Scan for the cell matching the given text and deliver its (X, Y) coordinate at center. 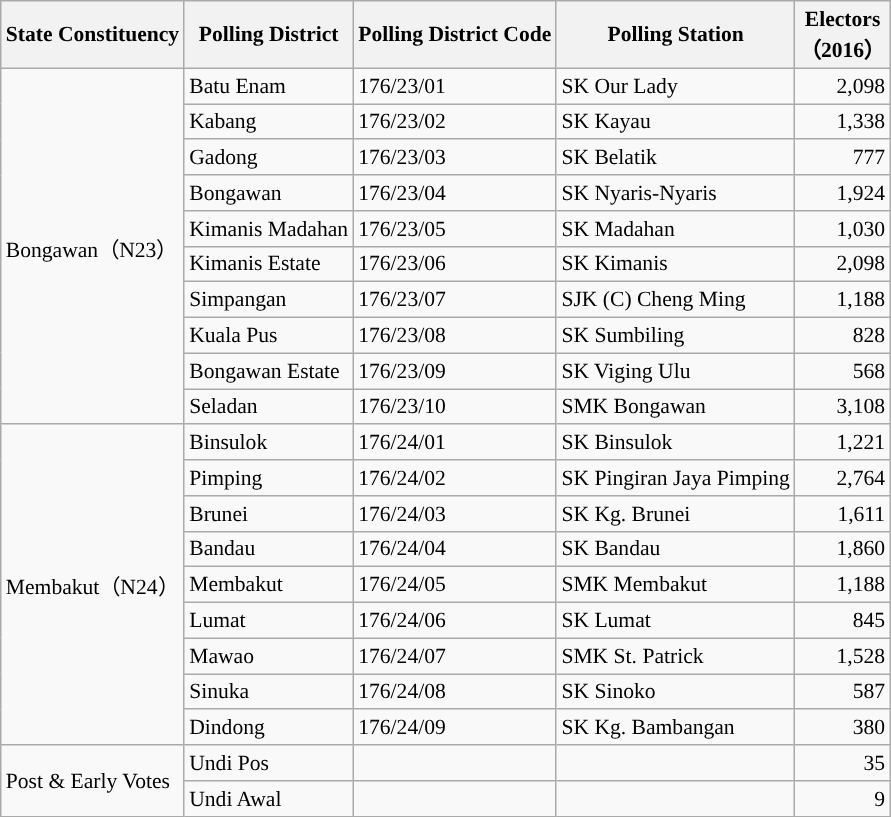
380 (842, 728)
Bongawan（N23） (92, 246)
State Constituency (92, 34)
176/24/05 (454, 585)
Gadong (268, 158)
SK Kayau (676, 122)
1,221 (842, 443)
SK Our Lady (676, 86)
9 (842, 799)
1,860 (842, 549)
176/23/04 (454, 193)
Bongawan (268, 193)
Polling District Code (454, 34)
Batu Enam (268, 86)
Kabang (268, 122)
SK Binsulok (676, 443)
Post & Early Votes (92, 780)
Undi Pos (268, 763)
1,924 (842, 193)
Electors（2016） (842, 34)
3,108 (842, 407)
2,764 (842, 478)
176/24/01 (454, 443)
Kuala Pus (268, 336)
Mawao (268, 656)
176/23/08 (454, 336)
176/23/01 (454, 86)
1,611 (842, 514)
Bongawan Estate (268, 371)
587 (842, 692)
SK Madahan (676, 229)
Pimping (268, 478)
Polling Station (676, 34)
176/24/08 (454, 692)
176/24/03 (454, 514)
Bandau (268, 549)
Dindong (268, 728)
1,528 (842, 656)
176/23/06 (454, 264)
Lumat (268, 621)
SK Sinoko (676, 692)
Kimanis Madahan (268, 229)
176/23/03 (454, 158)
845 (842, 621)
SJK (C) Cheng Ming (676, 300)
176/23/07 (454, 300)
176/23/02 (454, 122)
176/23/10 (454, 407)
176/24/06 (454, 621)
Polling District (268, 34)
Membakut（N24） (92, 586)
Simpangan (268, 300)
SK Kg. Bambangan (676, 728)
Sinuka (268, 692)
Seladan (268, 407)
SK Sumbiling (676, 336)
SK Kg. Brunei (676, 514)
SK Nyaris-Nyaris (676, 193)
568 (842, 371)
SK Viging Ulu (676, 371)
176/24/04 (454, 549)
SK Lumat (676, 621)
777 (842, 158)
SMK Membakut (676, 585)
176/23/09 (454, 371)
SK Belatik (676, 158)
Undi Awal (268, 799)
Brunei (268, 514)
SK Pingiran Jaya Pimping (676, 478)
828 (842, 336)
Membakut (268, 585)
35 (842, 763)
SK Bandau (676, 549)
SMK St. Patrick (676, 656)
176/24/02 (454, 478)
176/24/09 (454, 728)
176/23/05 (454, 229)
1,338 (842, 122)
Kimanis Estate (268, 264)
Binsulok (268, 443)
SMK Bongawan (676, 407)
SK Kimanis (676, 264)
176/24/07 (454, 656)
1,030 (842, 229)
